Return (x, y) of the center of cell containing provided text 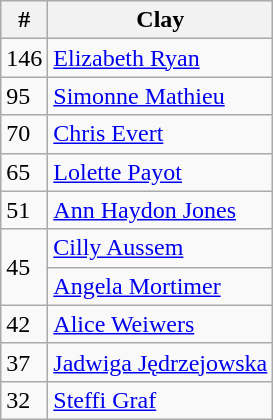
32 (24, 400)
Cilly Aussem (160, 248)
65 (24, 172)
37 (24, 362)
Steffi Graf (160, 400)
Ann Haydon Jones (160, 210)
95 (24, 96)
Simonne Mathieu (160, 96)
Angela Mortimer (160, 286)
45 (24, 267)
Jadwiga Jędrzejowska (160, 362)
Chris Evert (160, 134)
Alice Weiwers (160, 324)
Lolette Payot (160, 172)
146 (24, 58)
Elizabeth Ryan (160, 58)
Clay (160, 20)
42 (24, 324)
# (24, 20)
51 (24, 210)
70 (24, 134)
